Return the [X, Y] coordinate for the center point of the cell that contains the specified text.  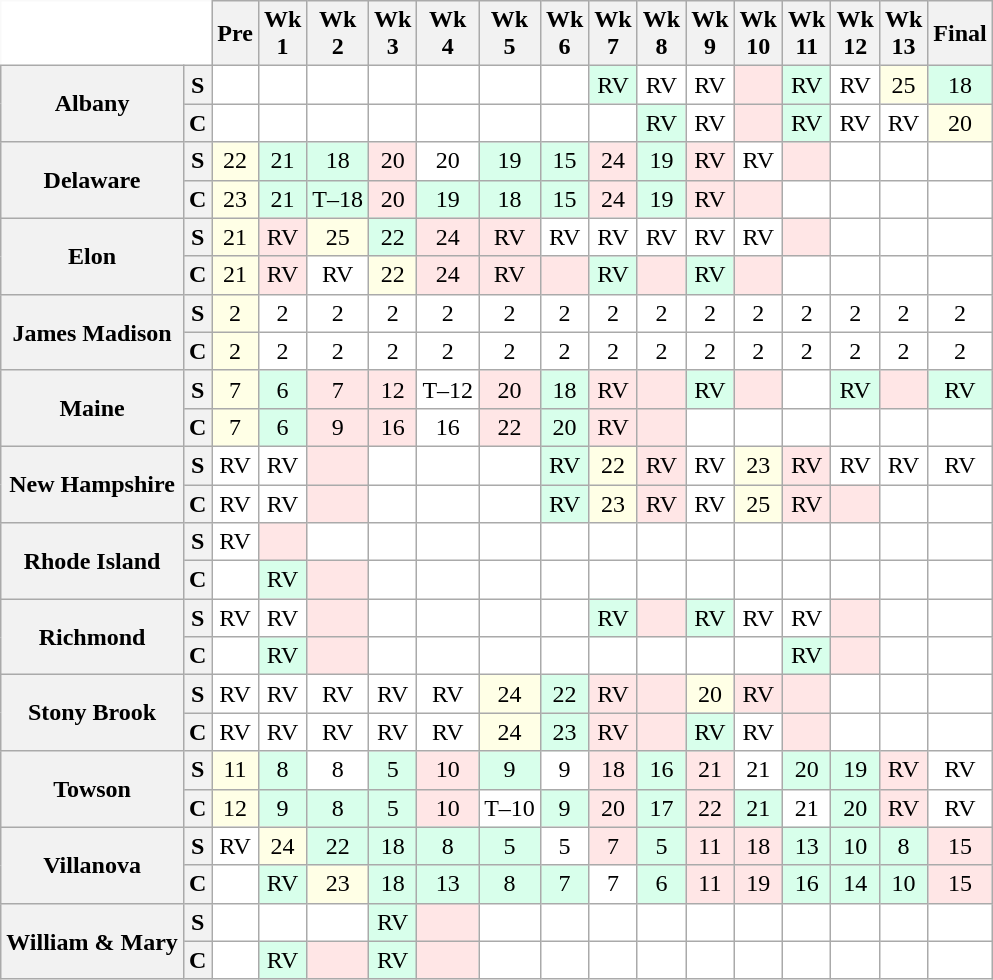
Wk6 [564, 34]
Stony Brook [92, 713]
Wk8 [661, 34]
Albany [92, 104]
Wk10 [758, 34]
Final [960, 34]
James Madison [92, 332]
T–18 [338, 199]
Villanova [92, 865]
Wk4 [448, 34]
Wk13 [903, 34]
Wk2 [338, 34]
William & Mary [92, 941]
T–12 [448, 389]
Wk11 [807, 34]
Wk3 [393, 34]
Richmond [92, 637]
T–10 [510, 808]
Maine [92, 408]
17 [661, 808]
Delaware [92, 180]
Elon [92, 256]
Wk7 [613, 34]
Wk5 [510, 34]
Rhode Island [92, 561]
Pre [236, 34]
Wk12 [855, 34]
14 [855, 884]
Wk1 [282, 34]
Wk9 [710, 34]
Towson [92, 789]
New Hampshire [92, 484]
